Provide the (X, Y) coordinate of the cell's center where the given text is located.  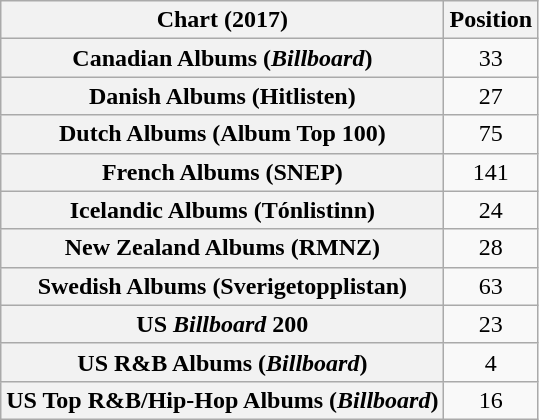
Position (491, 20)
33 (491, 58)
16 (491, 400)
75 (491, 134)
Danish Albums (Hitlisten) (222, 96)
Swedish Albums (Sverigetopplistan) (222, 286)
US Billboard 200 (222, 324)
23 (491, 324)
27 (491, 96)
Icelandic Albums (Tónlistinn) (222, 210)
French Albums (SNEP) (222, 172)
Canadian Albums (Billboard) (222, 58)
4 (491, 362)
63 (491, 286)
28 (491, 248)
Chart (2017) (222, 20)
US R&B Albums (Billboard) (222, 362)
24 (491, 210)
141 (491, 172)
US Top R&B/Hip-Hop Albums (Billboard) (222, 400)
New Zealand Albums (RMNZ) (222, 248)
Dutch Albums (Album Top 100) (222, 134)
